Pinpoint the cell where the given text exists, returning its [X, Y] midpoint coordinate. 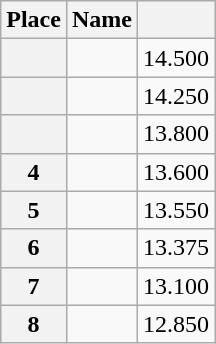
13.800 [176, 134]
Name [102, 20]
14.250 [176, 96]
13.375 [176, 248]
13.100 [176, 286]
8 [34, 324]
6 [34, 248]
13.550 [176, 210]
14.500 [176, 58]
4 [34, 172]
13.600 [176, 172]
Place [34, 20]
12.850 [176, 324]
5 [34, 210]
7 [34, 286]
